Return the (x, y) coordinate for the center point of the cell that contains the specified text.  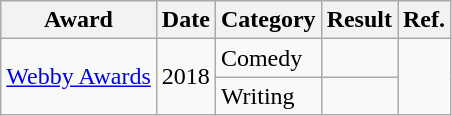
Result (359, 20)
Comedy (268, 58)
Writing (268, 96)
Date (186, 20)
Webby Awards (79, 77)
Award (79, 20)
Category (268, 20)
Ref. (424, 20)
2018 (186, 77)
